Pinpoint the cell where the given text exists, returning its (x, y) midpoint coordinate. 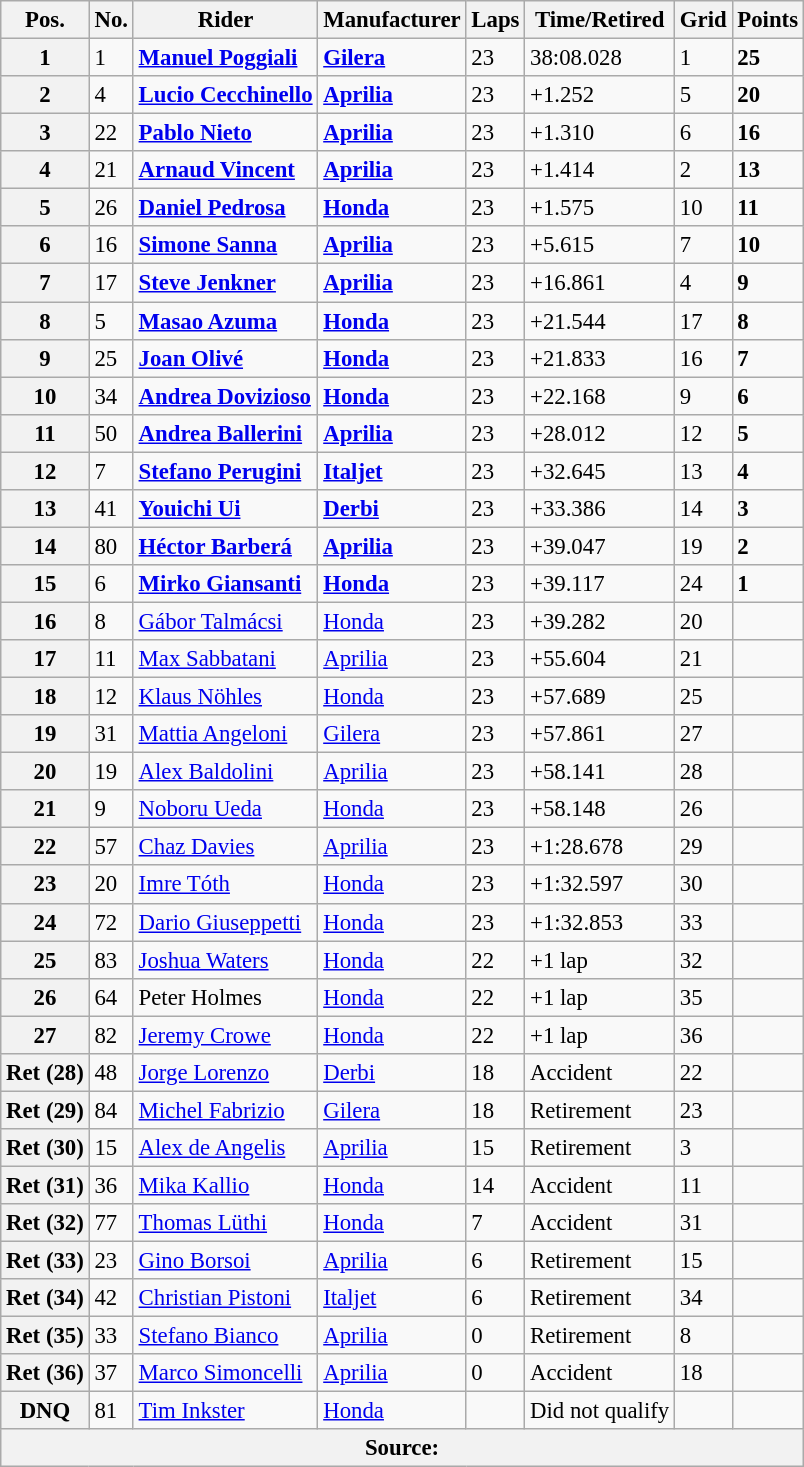
35 (704, 997)
Ret (29) (45, 1110)
Christian Pistoni (226, 1298)
+55.604 (600, 659)
28 (704, 772)
Mirko Giansanti (226, 584)
+1.414 (600, 170)
+1.575 (600, 208)
80 (111, 546)
Mattia Angeloni (226, 734)
41 (111, 509)
42 (111, 1298)
Time/Retired (600, 20)
Pablo Nieto (226, 133)
Pos. (45, 20)
Alex Baldolini (226, 772)
81 (111, 1411)
Ret (28) (45, 1073)
+39.047 (600, 546)
Youichi Ui (226, 509)
Alex de Angelis (226, 1148)
+1:32.597 (600, 885)
29 (704, 847)
64 (111, 997)
Simone Sanna (226, 245)
+28.012 (600, 433)
Tim Inkster (226, 1411)
Stefano Bianco (226, 1336)
+5.615 (600, 245)
Grid (704, 20)
72 (111, 922)
Stefano Perugini (226, 471)
83 (111, 960)
+1:32.853 (600, 922)
84 (111, 1110)
Daniel Pedrosa (226, 208)
+21.544 (600, 321)
Thomas Lüthi (226, 1223)
Klaus Nöhles (226, 697)
+21.833 (600, 358)
Mika Kallio (226, 1185)
Did not qualify (600, 1411)
Andrea Dovizioso (226, 396)
Steve Jenkner (226, 283)
+1.310 (600, 133)
Andrea Ballerini (226, 433)
Ret (30) (45, 1148)
Jorge Lorenzo (226, 1073)
48 (111, 1073)
Noboru Ueda (226, 809)
+32.645 (600, 471)
+1:28.678 (600, 847)
Lucio Cecchinello (226, 95)
Gábor Talmácsi (226, 621)
82 (111, 1035)
+39.282 (600, 621)
Manufacturer (392, 20)
Gino Borsoi (226, 1261)
Ret (33) (45, 1261)
Ret (31) (45, 1185)
50 (111, 433)
Arnaud Vincent (226, 170)
Ret (32) (45, 1223)
Imre Tóth (226, 885)
37 (111, 1373)
+57.861 (600, 734)
Points (768, 20)
Peter Holmes (226, 997)
Marco Simoncelli (226, 1373)
+16.861 (600, 283)
+1.252 (600, 95)
+57.689 (600, 697)
Ret (36) (45, 1373)
38:08.028 (600, 58)
Héctor Barberá (226, 546)
No. (111, 20)
Ret (34) (45, 1298)
30 (704, 885)
Manuel Poggiali (226, 58)
Michel Fabrizio (226, 1110)
+58.148 (600, 809)
Max Sabbatani (226, 659)
+39.117 (600, 584)
Masao Azuma (226, 321)
Dario Giuseppetti (226, 922)
+58.141 (600, 772)
Ret (35) (45, 1336)
57 (111, 847)
+22.168 (600, 396)
Jeremy Crowe (226, 1035)
Rider (226, 20)
Joan Olivé (226, 358)
Joshua Waters (226, 960)
Chaz Davies (226, 847)
32 (704, 960)
+33.386 (600, 509)
77 (111, 1223)
DNQ (45, 1411)
Laps (496, 20)
